Find where the given text appears and provide that cell's center as (X, Y) coordinate. 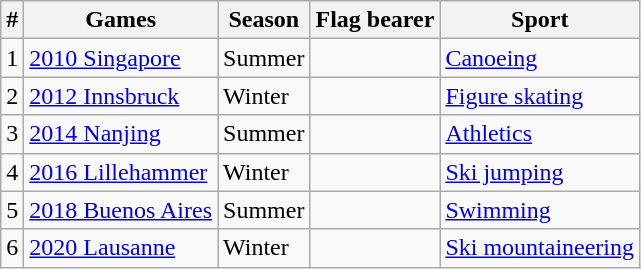
2020 Lausanne (121, 248)
Athletics (540, 134)
2012 Innsbruck (121, 96)
2018 Buenos Aires (121, 210)
Ski jumping (540, 172)
6 (12, 248)
4 (12, 172)
# (12, 20)
Canoeing (540, 58)
Games (121, 20)
2016 Lillehammer (121, 172)
Flag bearer (375, 20)
Ski mountaineering (540, 248)
2010 Singapore (121, 58)
Swimming (540, 210)
1 (12, 58)
Figure skating (540, 96)
Season (264, 20)
2014 Nanjing (121, 134)
3 (12, 134)
5 (12, 210)
2 (12, 96)
Sport (540, 20)
